Find where the given text appears and provide that cell's center as [X, Y] coordinate. 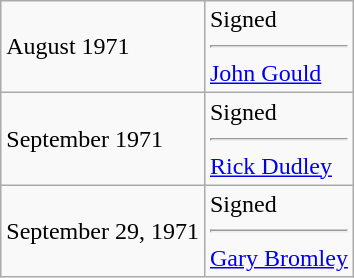
August 1971 [103, 47]
SignedGary Bromley [278, 231]
SignedRick Dudley [278, 139]
September 29, 1971 [103, 231]
SignedJohn Gould [278, 47]
September 1971 [103, 139]
